Determine the [x, y] coordinate at the center of the cell enclosing the given text.  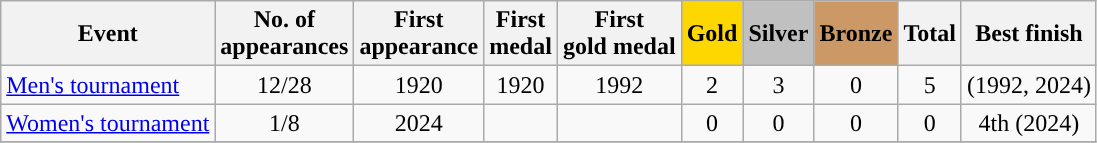
1/8 [284, 123]
Bronze [856, 34]
2024 [419, 123]
Women's tournament [108, 123]
1992 [619, 85]
Total [930, 34]
Gold [712, 34]
2 [712, 85]
Firstappearance [419, 34]
(1992, 2024) [1028, 85]
3 [778, 85]
Firstmedal [521, 34]
5 [930, 85]
Best finish [1028, 34]
Men's tournament [108, 85]
No. ofappearances [284, 34]
Firstgold medal [619, 34]
4th (2024) [1028, 123]
Event [108, 34]
Silver [778, 34]
12/28 [284, 85]
